Return the (X, Y) coordinate for the center point of the cell that contains the specified text.  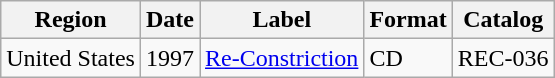
Label (282, 20)
United States (71, 58)
Region (71, 20)
Format (408, 20)
REC-036 (503, 58)
Catalog (503, 20)
1997 (170, 58)
CD (408, 58)
Re-Constriction (282, 58)
Date (170, 20)
